Capture the cell that displays the provided text and extract its (x, y) central coordinate. 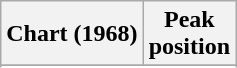
Chart (1968) (72, 34)
Peak position (189, 34)
